Extract the (x, y) coordinate from the center of the cell holding the provided text.  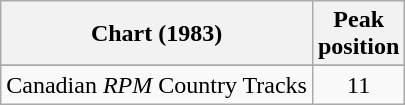
Chart (1983) (157, 34)
Peakposition (358, 34)
Canadian RPM Country Tracks (157, 85)
11 (358, 85)
